Search for the cell housing the specified text and yield its (x, y) center coordinate. 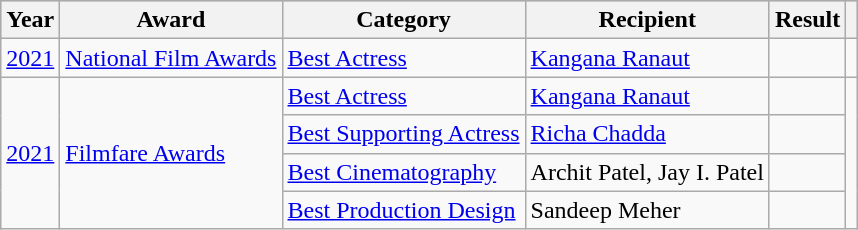
Award (171, 20)
Sandeep Meher (647, 210)
Archit Patel, Jay I. Patel (647, 172)
Recipient (647, 20)
Richa Chadda (647, 134)
National Film Awards (171, 58)
Category (404, 20)
Year (30, 20)
Best Production Design (404, 210)
Result (807, 20)
Best Supporting Actress (404, 134)
Best Cinematography (404, 172)
Filmfare Awards (171, 153)
